Return the [X, Y] coordinate for the center point of the cell that contains the specified text.  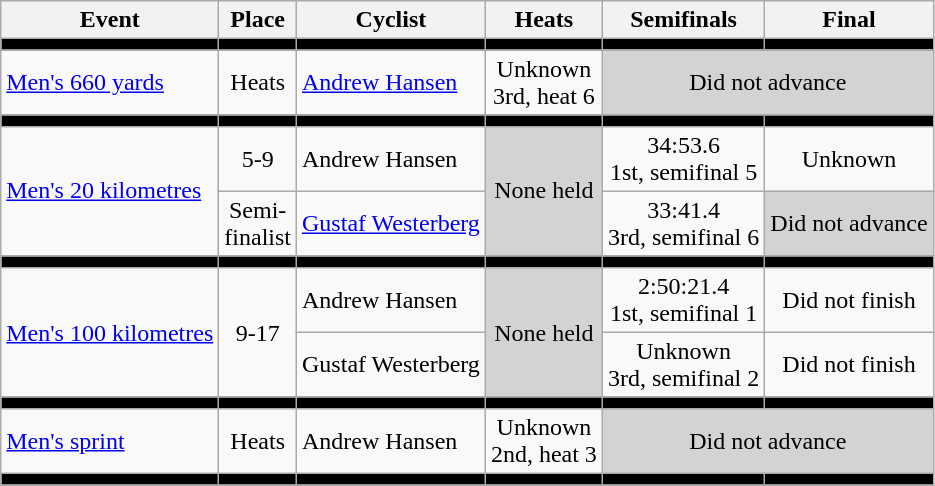
Semi-finalist [258, 224]
Men's 660 yards [110, 82]
Unknown [849, 158]
Event [110, 20]
5-9 [258, 158]
9-17 [258, 332]
Place [258, 20]
Unknown 2nd, heat 3 [544, 440]
33:41.4 3rd, semifinal 6 [683, 224]
Cyclist [392, 20]
34:53.6 1st, semifinal 5 [683, 158]
Men's 20 kilometres [110, 191]
Men's 100 kilometres [110, 332]
Final [849, 20]
Semifinals [683, 20]
Men's sprint [110, 440]
Unknown 3rd, heat 6 [544, 82]
Unknown 3rd, semifinal 2 [683, 364]
2:50:21.4 1st, semifinal 1 [683, 300]
